Return [X, Y] of the center of cell containing provided text 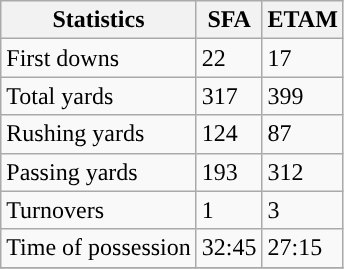
Passing yards [99, 172]
1 [229, 210]
17 [302, 58]
87 [302, 134]
Turnovers [99, 210]
3 [302, 210]
27:15 [302, 248]
399 [302, 96]
124 [229, 134]
317 [229, 96]
Total yards [99, 96]
First downs [99, 58]
32:45 [229, 248]
Rushing yards [99, 134]
22 [229, 58]
SFA [229, 20]
Time of possession [99, 248]
312 [302, 172]
ETAM [302, 20]
193 [229, 172]
Statistics [99, 20]
